Capture the cell that displays the provided text and extract its [X, Y] central coordinate. 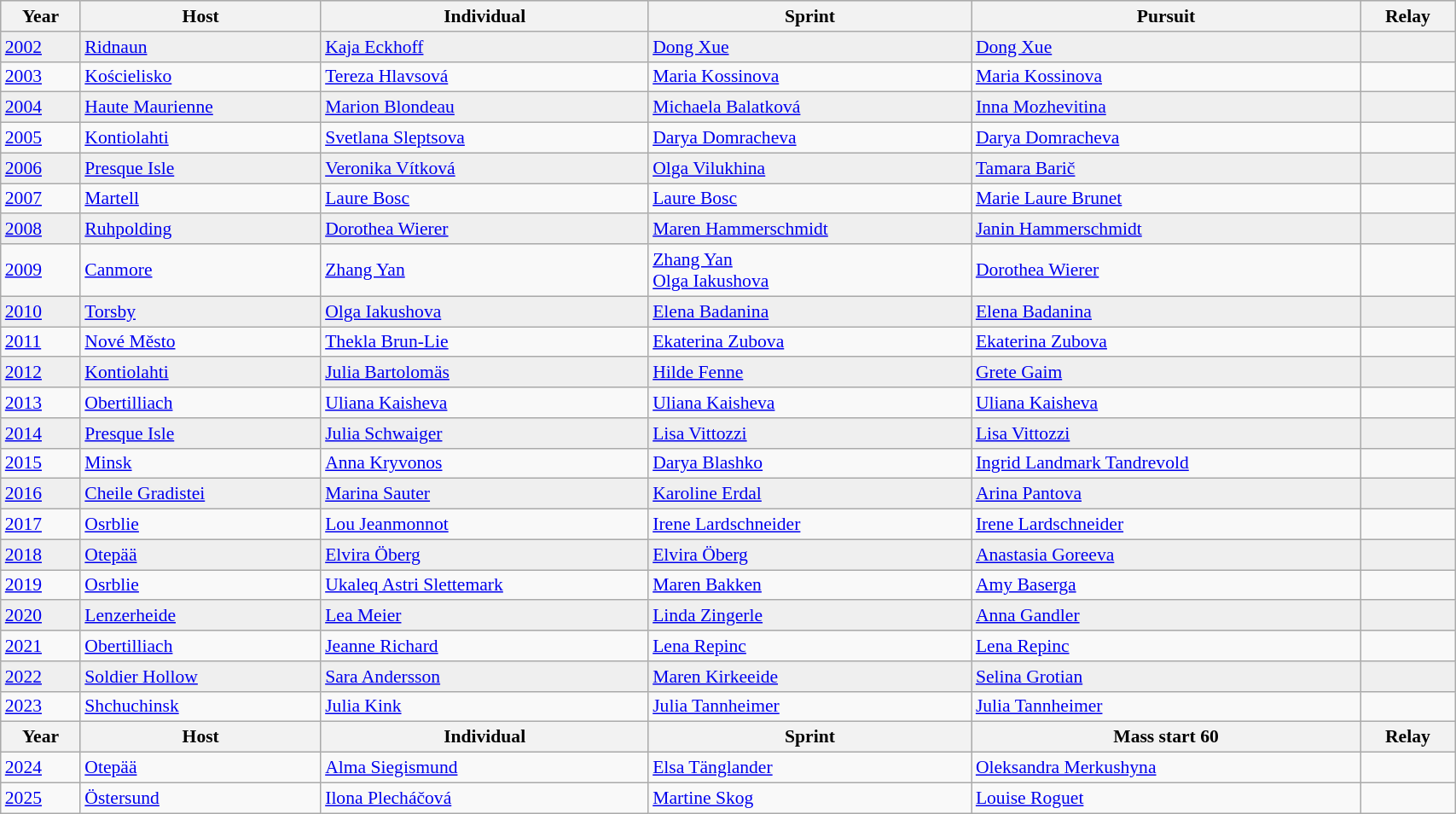
Amy Baserga [1166, 585]
Louise Roguet [1166, 798]
Veronika Vítková [484, 168]
2009 [41, 270]
Inna Mozhevitina [1166, 108]
2017 [41, 525]
Julia Bartolomäs [484, 373]
Zhang Yan Olga Iakushova [810, 270]
Elsa Tänglander [810, 768]
2005 [41, 138]
Soldier Hollow [200, 677]
Julia Schwaiger [484, 433]
Olga Iakushova [484, 311]
Arina Pantova [1166, 494]
2003 [41, 77]
Karoline Erdal [810, 494]
2020 [41, 616]
2008 [41, 230]
Minsk [200, 463]
Jeanne Richard [484, 646]
Hilde Fenne [810, 373]
Zhang Yan [484, 270]
Darya Blashko [810, 463]
Mass start 60 [1166, 737]
2007 [41, 199]
Marion Blondeau [484, 108]
2002 [41, 47]
Alma Siegismund [484, 768]
Maren Kirkeeide [810, 677]
2025 [41, 798]
Lea Meier [484, 616]
Östersund [200, 798]
2018 [41, 555]
Shchuchinsk [200, 706]
Kaja Eckhoff [484, 47]
Maren Hammerschmidt [810, 230]
Kościelisko [200, 77]
2016 [41, 494]
Pursuit [1166, 16]
Selina Grotian [1166, 677]
Linda Zingerle [810, 616]
2006 [41, 168]
Ukaleq Astri Slettemark [484, 585]
Lenzerheide [200, 616]
Sara Andersson [484, 677]
Michaela Balatková [810, 108]
Svetlana Sleptsova [484, 138]
2023 [41, 706]
Lou Jeanmonnot [484, 525]
2021 [41, 646]
Ingrid Landmark Tandrevold [1166, 463]
Marina Sauter [484, 494]
Tereza Hlavsová [484, 77]
Janin Hammerschmidt [1166, 230]
Cheile Gradistei [200, 494]
Canmore [200, 270]
Martine Skog [810, 798]
Nové Město [200, 342]
2012 [41, 373]
2024 [41, 768]
Ridnaun [200, 47]
Haute Maurienne [200, 108]
Anastasia Goreeva [1166, 555]
Marie Laure Brunet [1166, 199]
Anna Gandler [1166, 616]
2004 [41, 108]
Tamara Barič [1166, 168]
2019 [41, 585]
Torsby [200, 311]
Anna Kryvonos [484, 463]
Thekla Brun-Lie [484, 342]
2022 [41, 677]
2015 [41, 463]
2014 [41, 433]
Ruhpolding [200, 230]
2011 [41, 342]
Olga Vilukhina [810, 168]
2010 [41, 311]
Grete Gaim [1166, 373]
Maren Bakken [810, 585]
2013 [41, 403]
Julia Kink [484, 706]
Martell [200, 199]
Oleksandra Merkushyna [1166, 768]
Ilona Plecháčová [484, 798]
